Locate the cell with the specified text and output its (x, y) center coordinate. 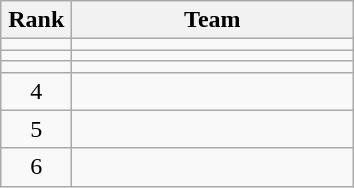
6 (36, 167)
Team (212, 20)
5 (36, 129)
4 (36, 91)
Rank (36, 20)
